Determine the (x, y) coordinate at the center of the cell enclosing the given text.  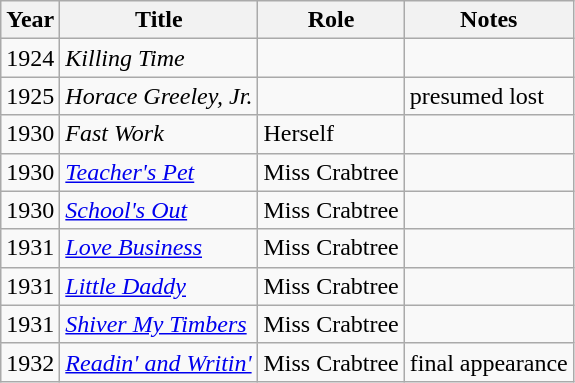
Horace Greeley, Jr. (159, 96)
Teacher's Pet (159, 172)
School's Out (159, 210)
Little Daddy (159, 286)
Notes (488, 20)
Killing Time (159, 58)
Love Business (159, 248)
1932 (30, 362)
presumed lost (488, 96)
1925 (30, 96)
Herself (331, 134)
final appearance (488, 362)
Role (331, 20)
Readin' and Writin' (159, 362)
Year (30, 20)
1924 (30, 58)
Title (159, 20)
Fast Work (159, 134)
Shiver My Timbers (159, 324)
